Scan for the cell matching the given text and deliver its (x, y) coordinate at center. 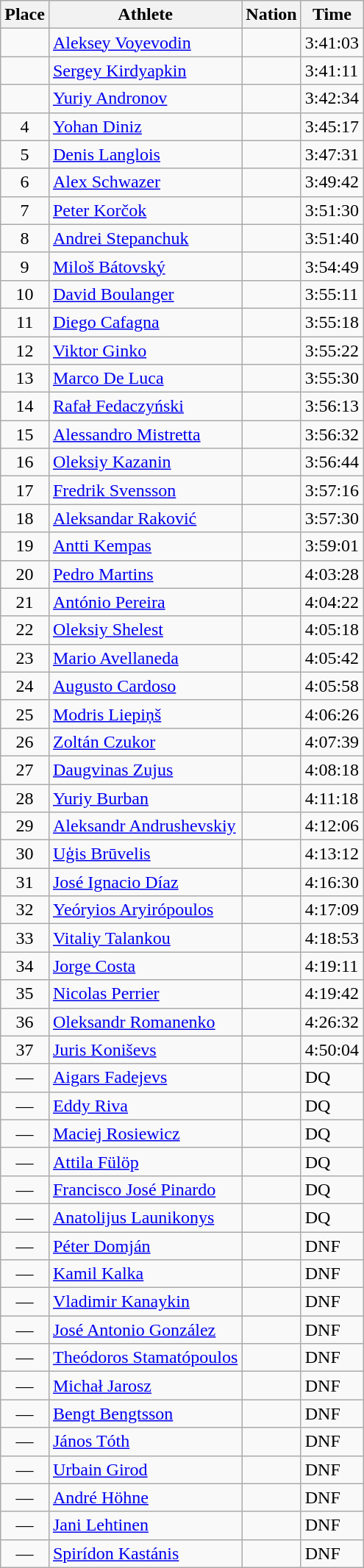
António Pereira (145, 602)
5 (25, 154)
3:57:16 (332, 490)
4:18:53 (332, 938)
4:13:12 (332, 854)
17 (25, 490)
Alex Schwazer (145, 182)
Yohan Diniz (145, 126)
Uģis Brūvelis (145, 854)
José Ignacio Díaz (145, 882)
3:49:42 (332, 182)
3:45:17 (332, 126)
37 (25, 1050)
Jorge Costa (145, 966)
3:55:30 (332, 379)
Urbain Girod (145, 1469)
Yuriy Andronov (145, 99)
4:03:28 (332, 574)
Daugvinas Zujus (145, 770)
Aleksandr Andrushevskiy (145, 826)
Augusto Cardoso (145, 686)
Yuriy Burban (145, 798)
Kamil Kalka (145, 1274)
31 (25, 882)
34 (25, 966)
Aleksey Voyevodin (145, 43)
Francisco José Pinardo (145, 1189)
4:16:30 (332, 882)
22 (25, 630)
4:11:18 (332, 798)
3:55:22 (332, 351)
Andrei Stepanchuk (145, 238)
Diego Cafagna (145, 322)
3:56:13 (332, 407)
Theódoros Stamatópoulos (145, 1358)
Rafał Fedaczyński (145, 407)
Yeóryios Aryirópoulos (145, 910)
19 (25, 546)
3:42:34 (332, 99)
Athlete (145, 15)
16 (25, 462)
Denis Langlois (145, 154)
29 (25, 826)
3:51:30 (332, 210)
35 (25, 994)
Spirídon Kastánis (145, 1553)
3:55:18 (332, 322)
Jani Lehtinen (145, 1525)
Bengt Bengtsson (145, 1414)
6 (25, 182)
11 (25, 322)
13 (25, 379)
30 (25, 854)
Aleksandar Raković (145, 518)
23 (25, 658)
14 (25, 407)
4 (25, 126)
3:54:49 (332, 266)
4:19:11 (332, 966)
4:04:22 (332, 602)
Michał Jarosz (145, 1386)
Mario Avellaneda (145, 658)
7 (25, 210)
José Antonio González (145, 1330)
33 (25, 938)
4:19:42 (332, 994)
Sergey Kirdyapkin (145, 71)
36 (25, 1022)
32 (25, 910)
Oleksiy Kazanin (145, 462)
18 (25, 518)
Place (25, 15)
4:05:18 (332, 630)
3:56:32 (332, 434)
Attila Fülöp (145, 1161)
Anatolijus Launikonys (145, 1217)
Nation (271, 15)
3:55:11 (332, 294)
David Boulanger (145, 294)
János Tóth (145, 1442)
12 (25, 351)
3:51:40 (332, 238)
20 (25, 574)
Aigars Fadejevs (145, 1078)
Oleksandr Romanenko (145, 1022)
Viktor Ginko (145, 351)
4:05:42 (332, 658)
Péter Domján (145, 1246)
Maciej Rosiewicz (145, 1134)
Eddy Riva (145, 1106)
Oleksiy Shelest (145, 630)
Fredrik Svensson (145, 490)
Miloš Bátovský (145, 266)
4:12:06 (332, 826)
3:59:01 (332, 546)
Antti Kempas (145, 546)
Vitaliy Talankou (145, 938)
27 (25, 770)
André Höhne (145, 1497)
4:08:18 (332, 770)
21 (25, 602)
Vladimir Kanaykin (145, 1302)
3:57:30 (332, 518)
15 (25, 434)
4:06:26 (332, 714)
Alessandro Mistretta (145, 434)
Pedro Martins (145, 574)
8 (25, 238)
24 (25, 686)
Juris Koniševs (145, 1050)
28 (25, 798)
26 (25, 742)
9 (25, 266)
Modris Liepiņš (145, 714)
Peter Korčok (145, 210)
4:50:04 (332, 1050)
Time (332, 15)
Marco De Luca (145, 379)
3:41:11 (332, 71)
3:56:44 (332, 462)
4:05:58 (332, 686)
4:17:09 (332, 910)
4:07:39 (332, 742)
25 (25, 714)
3:47:31 (332, 154)
Nicolas Perrier (145, 994)
Zoltán Czukor (145, 742)
10 (25, 294)
4:26:32 (332, 1022)
3:41:03 (332, 43)
